Return the [x, y] coordinate for the center point of the cell that contains the specified text.  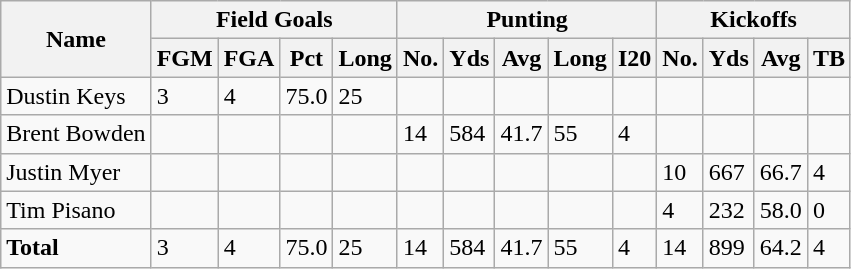
66.7 [780, 172]
Kickoffs [754, 20]
0 [828, 210]
FGM [184, 58]
Total [76, 248]
Brent Bowden [76, 134]
I20 [634, 58]
Pct [306, 58]
Dustin Keys [76, 96]
FGA [249, 58]
58.0 [780, 210]
232 [728, 210]
Justin Myer [76, 172]
667 [728, 172]
Field Goals [274, 20]
899 [728, 248]
Name [76, 39]
Tim Pisano [76, 210]
10 [680, 172]
Punting [526, 20]
64.2 [780, 248]
TB [828, 58]
